Detect which cell encompasses the target text, then output its (x, y) center coordinate. 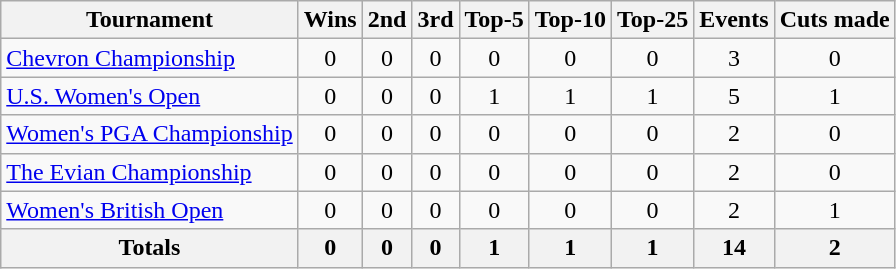
Cuts made (834, 20)
Totals (150, 248)
Chevron Championship (150, 58)
14 (734, 248)
3 (734, 58)
Events (734, 20)
Top-25 (652, 20)
5 (734, 96)
Women's British Open (150, 210)
2nd (387, 20)
The Evian Championship (150, 172)
Tournament (150, 20)
Top-10 (570, 20)
Wins (330, 20)
Women's PGA Championship (150, 134)
3rd (436, 20)
U.S. Women's Open (150, 96)
Top-5 (494, 20)
